Extract the [X, Y] coordinate from the center of the cell holding the provided text.  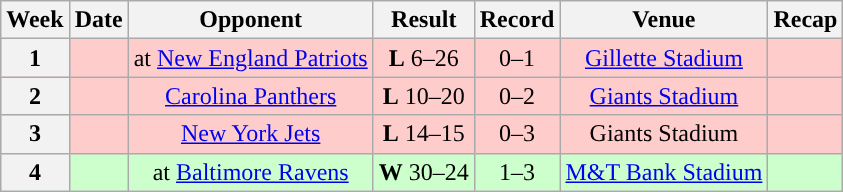
Week [35, 20]
0–1 [517, 58]
Carolina Panthers [250, 96]
Date [98, 20]
at Baltimore Ravens [250, 172]
at New England Patriots [250, 58]
L 10–20 [424, 96]
M&T Bank Stadium [664, 172]
3 [35, 134]
4 [35, 172]
W 30–24 [424, 172]
L 6–26 [424, 58]
Venue [664, 20]
L 14–15 [424, 134]
New York Jets [250, 134]
Result [424, 20]
Recap [806, 20]
2 [35, 96]
0–2 [517, 96]
0–3 [517, 134]
1 [35, 58]
Record [517, 20]
Gillette Stadium [664, 58]
Opponent [250, 20]
1–3 [517, 172]
